Pinpoint the cell where the given text exists, returning its (X, Y) midpoint coordinate. 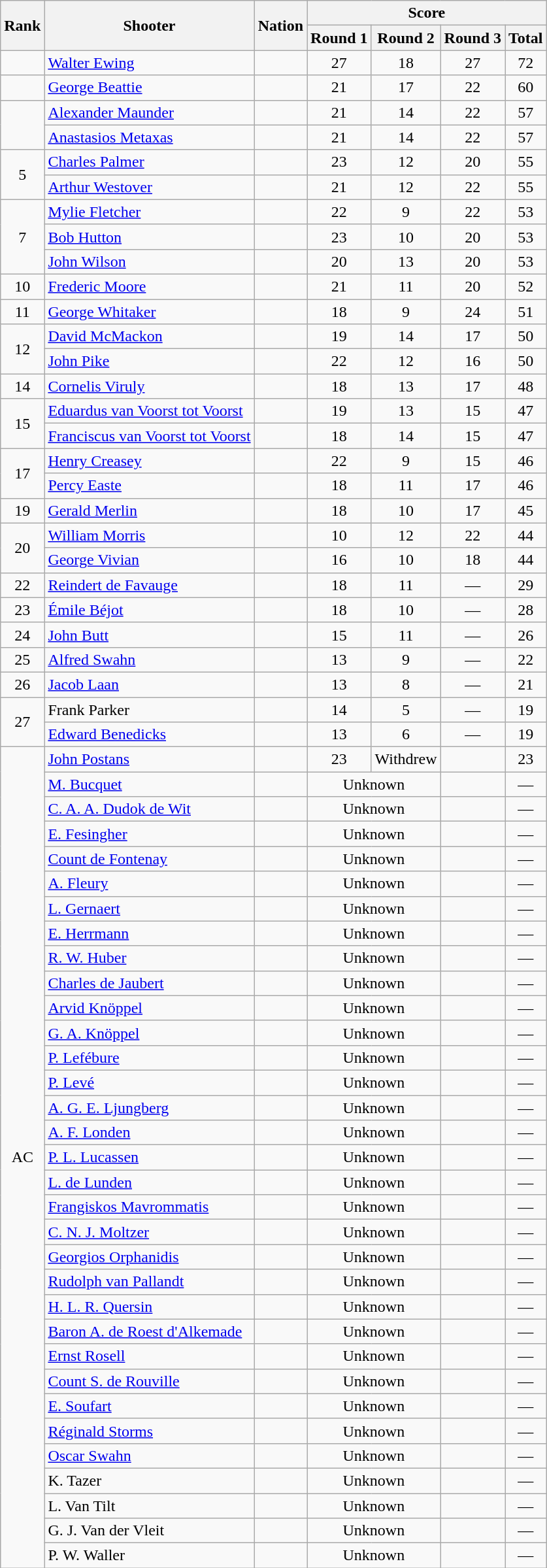
C. N. J. Moltzer (149, 1232)
Round 3 (472, 38)
L. Van Tilt (149, 1505)
Score (427, 13)
Rank (22, 25)
Oscar Swahn (149, 1456)
Alfred Swahn (149, 659)
Arthur Westover (149, 187)
L. Gernaert (149, 909)
George Whitaker (149, 312)
A. Fleury (149, 884)
Percy Easte (149, 486)
Charles de Jaubert (149, 983)
Mylie Fletcher (149, 212)
Anastasios Metaxas (149, 137)
Réginald Storms (149, 1431)
Baron A. de Roest d'Alkemade (149, 1331)
L. de Lunden (149, 1182)
Eduardus van Voorst tot Voorst (149, 411)
Nation (280, 25)
6 (406, 735)
7 (22, 237)
George Beattie (149, 88)
John Wilson (149, 261)
Frederic Moore (149, 286)
Jacob Laan (149, 684)
Arvid Knöppel (149, 1008)
P. Lefébure (149, 1058)
M. Bucquet (149, 784)
Bob Hutton (149, 237)
R. W. Huber (149, 958)
Frangiskos Mavrommatis (149, 1207)
Ernst Rosell (149, 1356)
Round 2 (406, 38)
David McMackon (149, 337)
28 (526, 610)
Alexander Maunder (149, 112)
C. A. A. Dudok de Wit (149, 809)
John Postans (149, 759)
AC (22, 1158)
William Morris (149, 535)
P. W. Waller (149, 1556)
29 (526, 585)
Round 1 (339, 38)
G. J. Van der Vleit (149, 1531)
Gerald Merlin (149, 510)
H. L. R. Quersin (149, 1307)
Franciscus van Voorst tot Voorst (149, 436)
Edward Benedicks (149, 735)
P. Levé (149, 1082)
G. A. Knöppel (149, 1033)
Cornelis Viruly (149, 386)
52 (526, 286)
8 (406, 684)
Walter Ewing (149, 63)
Shooter (149, 25)
Total (526, 38)
Rudolph van Pallandt (149, 1282)
60 (526, 88)
P. L. Lucassen (149, 1158)
Charles Palmer (149, 162)
Henry Creasey (149, 461)
K. Tazer (149, 1480)
72 (526, 63)
John Pike (149, 361)
Withdrew (406, 759)
Frank Parker (149, 709)
Count de Fontenay (149, 859)
E. Soufart (149, 1406)
48 (526, 386)
Count S. de Rouville (149, 1381)
Émile Béjot (149, 610)
51 (526, 312)
George Vivian (149, 560)
A. F. Londen (149, 1133)
Reindert de Favauge (149, 585)
John Butt (149, 635)
45 (526, 510)
25 (22, 659)
E. Herrmann (149, 933)
A. G. E. Ljungberg (149, 1108)
Georgios Orphanidis (149, 1257)
E. Fesingher (149, 834)
